Return [x, y] of the center of cell containing provided text 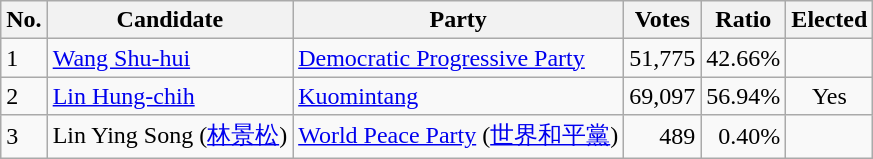
No. [24, 20]
Votes [662, 20]
Wang Shu-hui [170, 58]
51,775 [662, 58]
42.66% [744, 58]
69,097 [662, 96]
489 [662, 136]
Lin Hung-chih [170, 96]
2 [24, 96]
Party [458, 20]
World Peace Party (世界和平黨) [458, 136]
Lin Ying Song (林景松) [170, 136]
56.94% [744, 96]
Ratio [744, 20]
Candidate [170, 20]
Kuomintang [458, 96]
Democratic Progressive Party [458, 58]
3 [24, 136]
Yes [830, 96]
0.40% [744, 136]
1 [24, 58]
Elected [830, 20]
